Output the [x, y] coordinate of the center of the cell containing the given text.  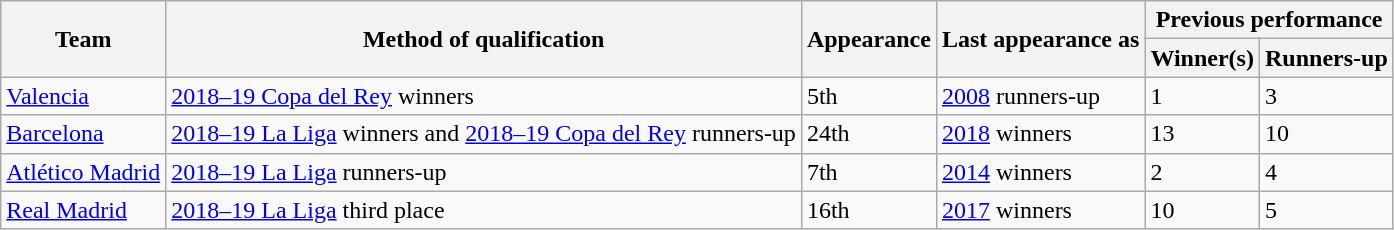
5 [1326, 210]
2 [1202, 172]
Barcelona [84, 134]
24th [868, 134]
2018–19 Copa del Rey winners [484, 96]
16th [868, 210]
Atlético Madrid [84, 172]
Runners-up [1326, 58]
2017 winners [1040, 210]
Method of qualification [484, 39]
2008 runners-up [1040, 96]
Appearance [868, 39]
3 [1326, 96]
7th [868, 172]
Team [84, 39]
13 [1202, 134]
Real Madrid [84, 210]
5th [868, 96]
2014 winners [1040, 172]
4 [1326, 172]
1 [1202, 96]
Valencia [84, 96]
Winner(s) [1202, 58]
2018–19 La Liga winners and 2018–19 Copa del Rey runners-up [484, 134]
2018–19 La Liga third place [484, 210]
Previous performance [1269, 20]
Last appearance as [1040, 39]
2018 winners [1040, 134]
2018–19 La Liga runners-up [484, 172]
